Determine the [x, y] coordinate at the center of the cell enclosing the given text.  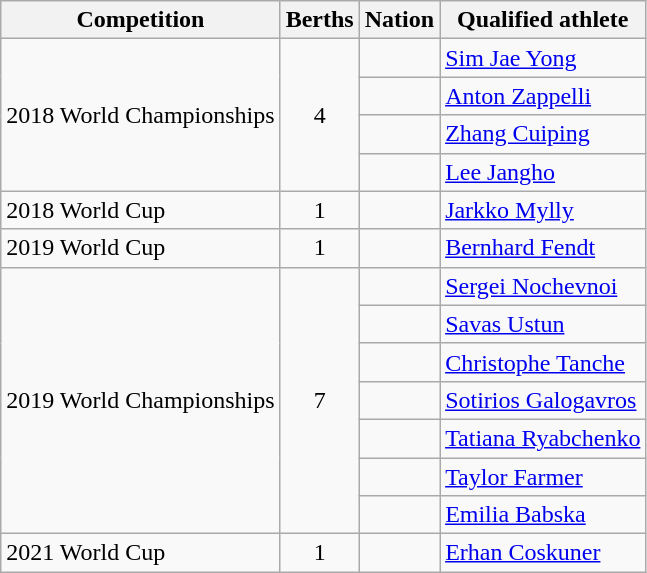
Nation [399, 20]
Sim Jae Yong [543, 58]
Jarkko Mylly [543, 210]
Sergei Nochevnoi [543, 286]
Erhan Coskuner [543, 553]
2018 World Championships [140, 115]
2019 World Championships [140, 400]
Christophe Tanche [543, 362]
Tatiana Ryabchenko [543, 438]
2019 World Cup [140, 248]
Anton Zappelli [543, 96]
Zhang Cuiping [543, 134]
Competition [140, 20]
Bernhard Fendt [543, 248]
Taylor Farmer [543, 477]
2021 World Cup [140, 553]
Qualified athlete [543, 20]
2018 World Cup [140, 210]
7 [320, 400]
Lee Jangho [543, 172]
Berths [320, 20]
Savas Ustun [543, 324]
Emilia Babska [543, 515]
Sotirios Galogavros [543, 400]
4 [320, 115]
